Return the (x, y) coordinate for the center point of the cell that contains the specified text.  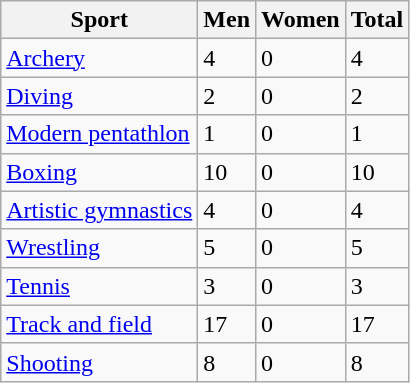
Wrestling (100, 248)
Diving (100, 96)
Total (377, 20)
Women (301, 20)
Men (227, 20)
Boxing (100, 172)
Archery (100, 58)
Track and field (100, 324)
Shooting (100, 362)
Modern pentathlon (100, 134)
Sport (100, 20)
Artistic gymnastics (100, 210)
Tennis (100, 286)
